Find where the given text appears and provide that cell's center as [x, y] coordinate. 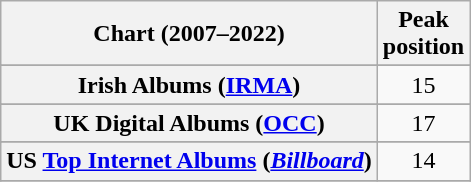
Peakposition [423, 34]
14 [423, 161]
US Top Internet Albums (Billboard) [189, 161]
UK Digital Albums (OCC) [189, 123]
17 [423, 123]
Chart (2007–2022) [189, 34]
Irish Albums (IRMA) [189, 85]
15 [423, 85]
